Find where the given text appears and provide that cell's center as [X, Y] coordinate. 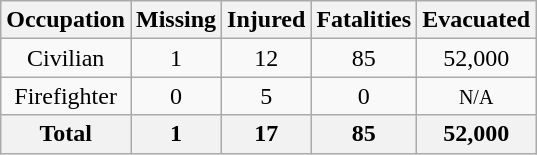
Fatalities [364, 20]
17 [266, 134]
Total [66, 134]
Occupation [66, 20]
5 [266, 96]
12 [266, 58]
Missing [176, 20]
Evacuated [476, 20]
N/A [476, 96]
Civilian [66, 58]
Injured [266, 20]
Firefighter [66, 96]
